Return the (x, y) coordinate for the center point of the cell that contains the specified text.  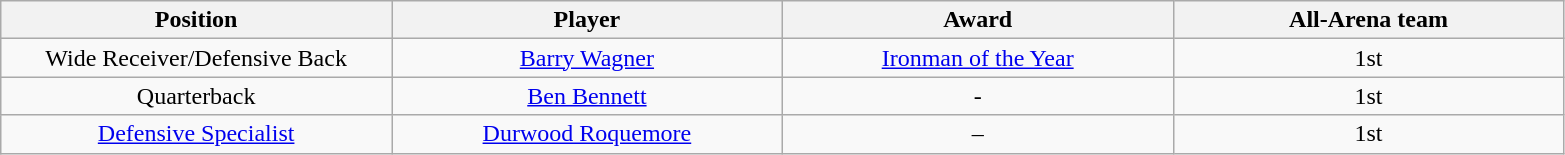
Barry Wagner (588, 58)
- (978, 96)
– (978, 134)
Player (588, 20)
Ben Bennett (588, 96)
Quarterback (196, 96)
Ironman of the Year (978, 58)
Position (196, 20)
All-Arena team (1368, 20)
Defensive Specialist (196, 134)
Wide Receiver/Defensive Back (196, 58)
Award (978, 20)
Durwood Roquemore (588, 134)
